From the cell containing the given text, extract its center point as (X, Y) coordinate. 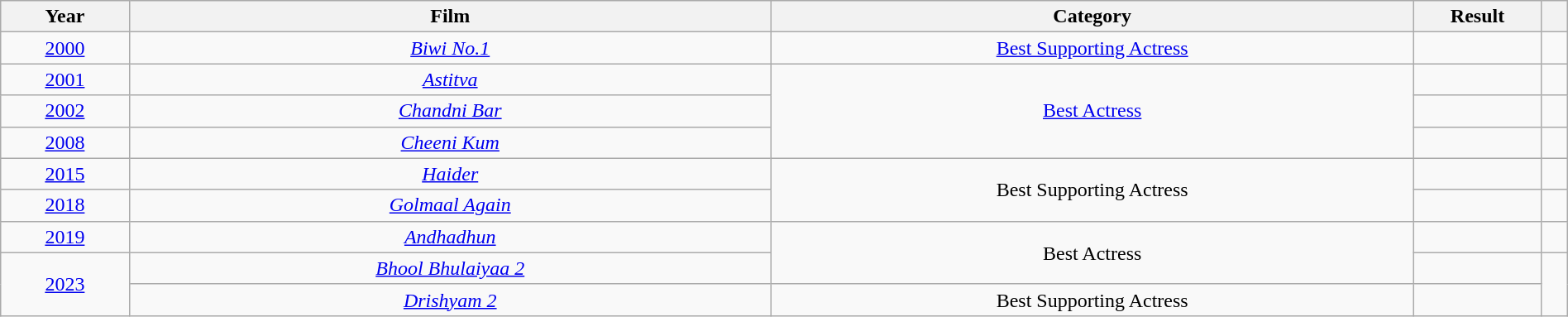
Film (450, 17)
2000 (65, 48)
2015 (65, 174)
Haider (450, 174)
Cheeni Kum (450, 142)
2002 (65, 111)
2023 (65, 284)
Astitva (450, 79)
2008 (65, 142)
Year (65, 17)
Chandni Bar (450, 111)
Bhool Bhulaiyaa 2 (450, 268)
Biwi No.1 (450, 48)
Drishyam 2 (450, 300)
2001 (65, 79)
Golmaal Again (450, 205)
Result (1477, 17)
Andhadhun (450, 237)
Category (1092, 17)
2019 (65, 237)
2018 (65, 205)
